Locate the cell with the specified text and output its (x, y) center coordinate. 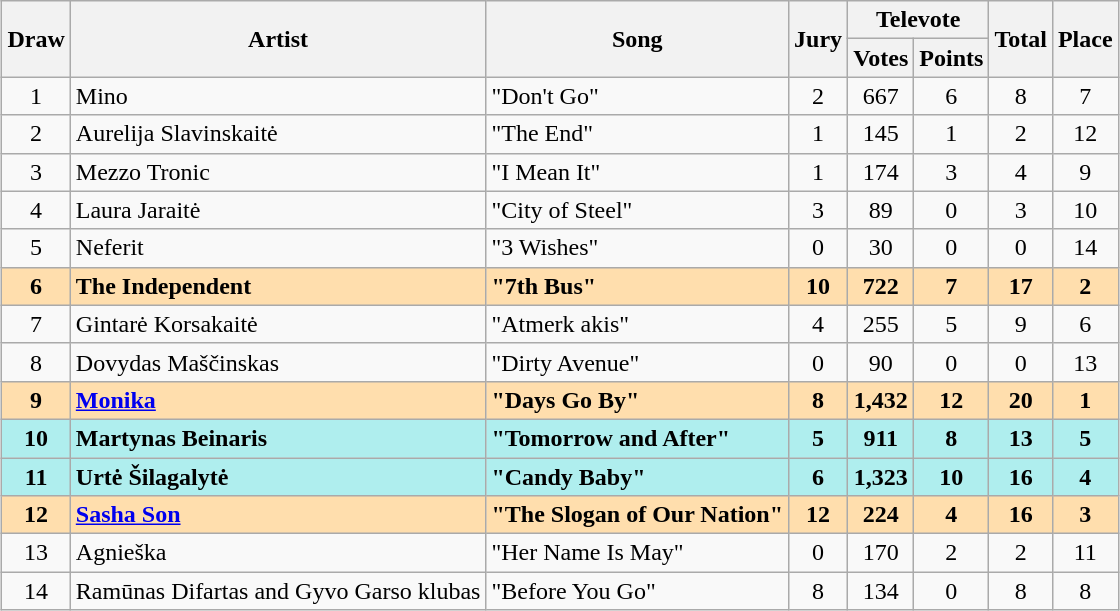
Dovydas Maščinskas (278, 362)
Gintarė Korsakaitė (278, 324)
Agnieška (278, 553)
89 (881, 210)
"Don't Go" (638, 96)
145 (881, 134)
"I Mean It" (638, 172)
"City of Steel" (638, 210)
17 (1021, 286)
Urtė Šilagalytė (278, 477)
"7th Bus" (638, 286)
Place (1085, 39)
"Her Name Is May" (638, 553)
"The Slogan of Our Nation" (638, 515)
134 (881, 591)
174 (881, 172)
Song (638, 39)
"Dirty Avenue" (638, 362)
"Atmerk akis" (638, 324)
"Tomorrow and After" (638, 438)
722 (881, 286)
Aurelija Slavinskaitė (278, 134)
The Independent (278, 286)
Mino (278, 96)
911 (881, 438)
667 (881, 96)
Jury (818, 39)
30 (881, 248)
Total (1021, 39)
Laura Jaraitė (278, 210)
1,323 (881, 477)
"3 Wishes" (638, 248)
Televote (918, 20)
"Candy Baby" (638, 477)
Draw (36, 39)
Mezzo Tronic (278, 172)
224 (881, 515)
Points (952, 58)
20 (1021, 400)
Martynas Beinaris (278, 438)
Artist (278, 39)
255 (881, 324)
90 (881, 362)
170 (881, 553)
Sasha Son (278, 515)
"Before You Go" (638, 591)
Ramūnas Difartas and Gyvo Garso klubas (278, 591)
"The End" (638, 134)
Votes (881, 58)
Monika (278, 400)
1,432 (881, 400)
Neferit (278, 248)
"Days Go By" (638, 400)
